Return [x, y] of the center of cell containing provided text 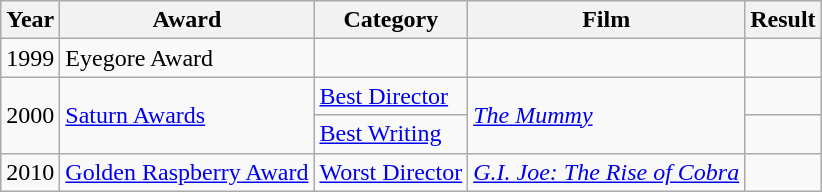
Film [606, 20]
Category [391, 20]
G.I. Joe: The Rise of Cobra [606, 172]
The Mummy [606, 115]
Year [30, 20]
Result [783, 20]
Worst Director [391, 172]
Award [187, 20]
2010 [30, 172]
2000 [30, 115]
Saturn Awards [187, 115]
Best Director [391, 96]
Golden Raspberry Award [187, 172]
Eyegore Award [187, 58]
1999 [30, 58]
Best Writing [391, 134]
